From the cell containing the given text, extract its center point as [X, Y] coordinate. 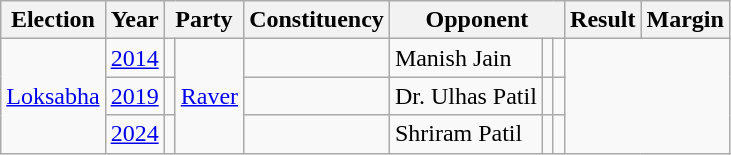
Loksabha [53, 96]
Manish Jain [466, 58]
Dr. Ulhas Patil [466, 96]
Raver [209, 96]
Election [53, 20]
Shriram Patil [466, 134]
2024 [134, 134]
Constituency [317, 20]
Result [603, 20]
Opponent [476, 20]
2019 [134, 96]
Margin [685, 20]
Year [134, 20]
Party [204, 20]
2014 [134, 58]
